Provide the (x, y) coordinate of the cell's center where the given text is located.  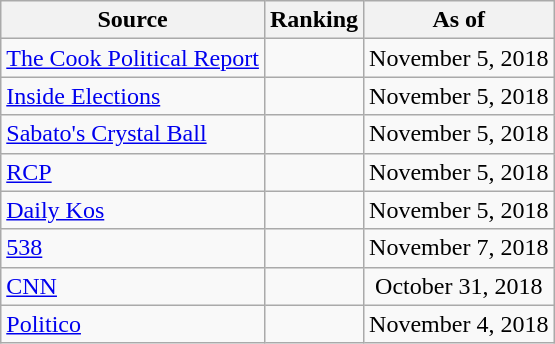
Sabato's Crystal Ball (133, 134)
Inside Elections (133, 96)
November 7, 2018 (459, 248)
Politico (133, 324)
Source (133, 20)
Daily Kos (133, 210)
The Cook Political Report (133, 58)
October 31, 2018 (459, 286)
RCP (133, 172)
November 4, 2018 (459, 324)
CNN (133, 286)
As of (459, 20)
Ranking (314, 20)
538 (133, 248)
